Scan for the cell matching the given text and deliver its (x, y) coordinate at center. 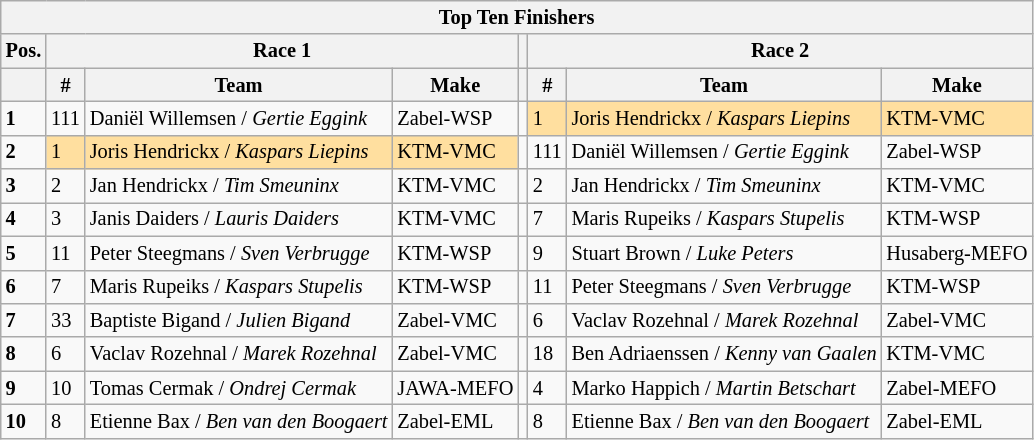
Marko Happich / Martin Betschart (724, 388)
Zabel-MEFO (956, 388)
Stuart Brown / Luke Peters (724, 253)
Top Ten Finishers (517, 17)
JAWA-MEFO (455, 388)
18 (548, 354)
Baptiste Bigand / Julien Bigand (239, 320)
33 (66, 320)
Race 1 (282, 51)
Tomas Cermak / Ondrej Cermak (239, 388)
Janis Daiders / Lauris Daiders (239, 219)
Pos. (24, 51)
5 (24, 253)
Husaberg-MEFO (956, 253)
Race 2 (780, 51)
Ben Adriaenssen / Kenny van Gaalen (724, 354)
